Capture the cell that displays the provided text and extract its (x, y) central coordinate. 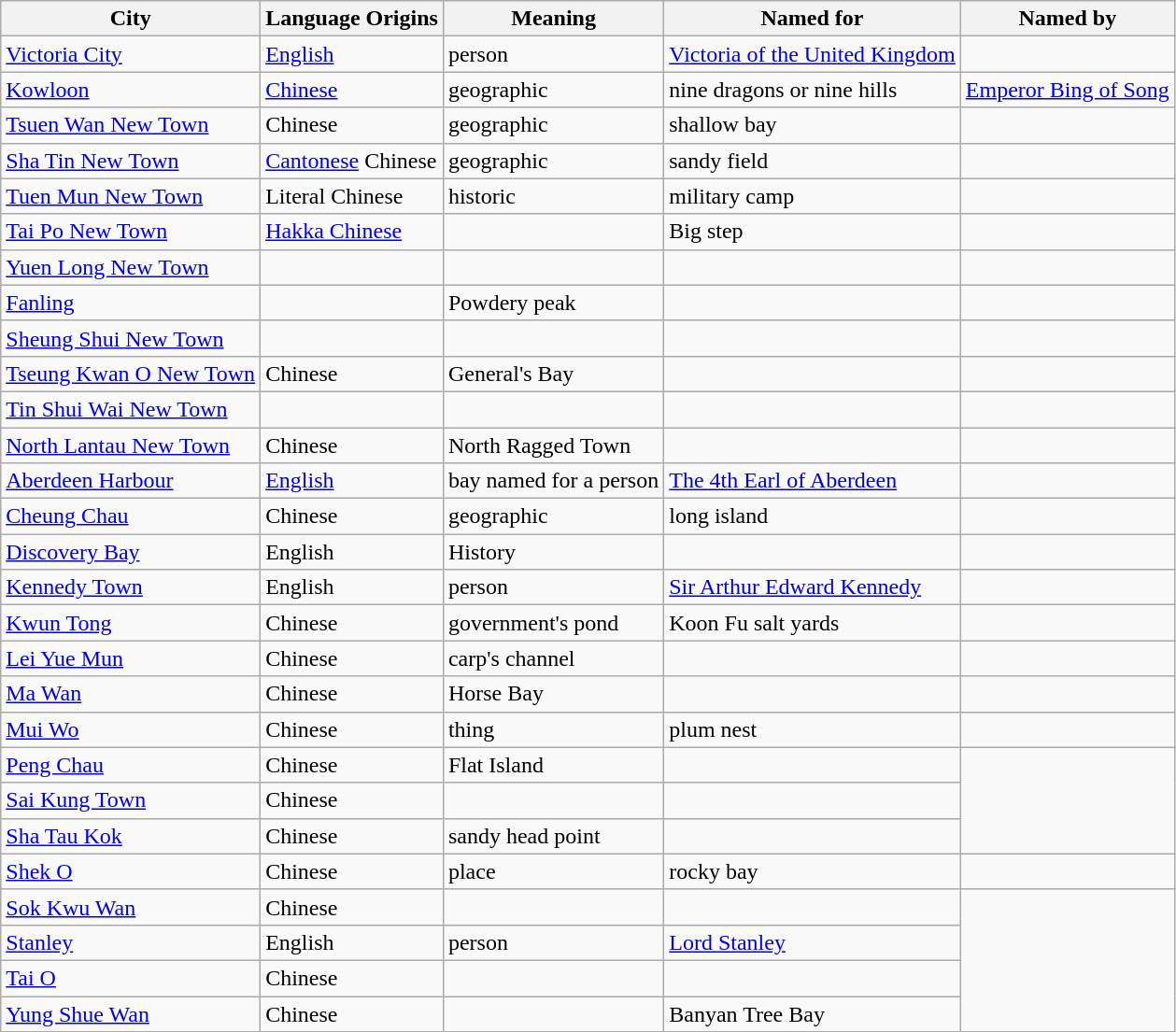
History (553, 552)
Banyan Tree Bay (813, 1013)
plum nest (813, 729)
Sai Kung Town (131, 800)
long island (813, 516)
Meaning (553, 19)
military camp (813, 196)
place (553, 871)
Kwun Tong (131, 623)
Tai Po New Town (131, 232)
Kowloon (131, 90)
bay named for a person (553, 481)
Hakka Chinese (352, 232)
Aberdeen Harbour (131, 481)
Sok Kwu Wan (131, 907)
Kennedy Town (131, 587)
sandy field (813, 161)
Tai O (131, 978)
Powdery peak (553, 303)
Yung Shue Wan (131, 1013)
Koon Fu salt yards (813, 623)
Shek O (131, 871)
Sha Tau Kok (131, 836)
Tin Shui Wai New Town (131, 409)
Sha Tin New Town (131, 161)
Victoria City (131, 54)
Named by (1067, 19)
sandy head point (553, 836)
Cheung Chau (131, 516)
Tseung Kwan O New Town (131, 374)
Victoria of the United Kingdom (813, 54)
Sheung Shui New Town (131, 338)
carp's channel (553, 658)
Flat Island (553, 765)
City (131, 19)
thing (553, 729)
Big step (813, 232)
Lei Yue Mun (131, 658)
Tuen Mun New Town (131, 196)
North Lantau New Town (131, 445)
Fanling (131, 303)
General's Bay (553, 374)
Mui Wo (131, 729)
Yuen Long New Town (131, 267)
historic (553, 196)
government's pond (553, 623)
shallow bay (813, 125)
North Ragged Town (553, 445)
The 4th Earl of Aberdeen (813, 481)
Named for (813, 19)
Literal Chinese (352, 196)
nine dragons or nine hills (813, 90)
Lord Stanley (813, 942)
Tsuen Wan New Town (131, 125)
rocky bay (813, 871)
Ma Wan (131, 694)
Stanley (131, 942)
Horse Bay (553, 694)
Cantonese Chinese (352, 161)
Emperor Bing of Song (1067, 90)
Discovery Bay (131, 552)
Language Origins (352, 19)
Peng Chau (131, 765)
Sir Arthur Edward Kennedy (813, 587)
